Identify which cell holds the provided text, then report its [X, Y] central coordinate. 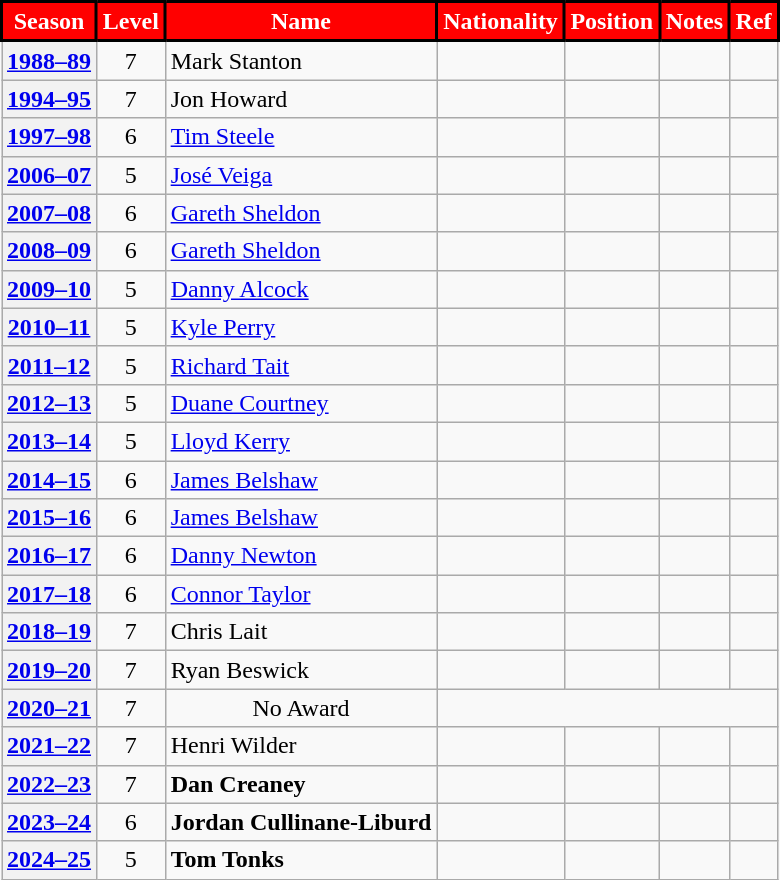
Mark Stanton [301, 60]
Danny Newton [301, 556]
Ryan Beswick [301, 670]
Duane Courtney [301, 403]
1997–98 [50, 137]
Position [612, 22]
2006–07 [50, 175]
1988–89 [50, 60]
2014–15 [50, 479]
Notes [694, 22]
Level [132, 22]
Dan Creaney [301, 784]
Richard Tait [301, 365]
Name [301, 22]
2015–16 [50, 518]
No Award [301, 708]
2023–24 [50, 822]
Connor Taylor [301, 594]
2019–20 [50, 670]
2024–25 [50, 860]
1994–95 [50, 99]
Kyle Perry [301, 327]
2007–08 [50, 213]
Henri Wilder [301, 746]
2013–14 [50, 441]
2009–10 [50, 289]
Jordan Cullinane-Liburd [301, 822]
2008–09 [50, 251]
2011–12 [50, 365]
2010–11 [50, 327]
2021–22 [50, 746]
2022–23 [50, 784]
Ref [754, 22]
2012–13 [50, 403]
Tim Steele [301, 137]
Season [50, 22]
2017–18 [50, 594]
Chris Lait [301, 632]
2020–21 [50, 708]
Jon Howard [301, 99]
Tom Tonks [301, 860]
Lloyd Kerry [301, 441]
2016–17 [50, 556]
2018–19 [50, 632]
José Veiga [301, 175]
Danny Alcock [301, 289]
Nationality [500, 22]
